Find where the given text appears and provide that cell's center as [x, y] coordinate. 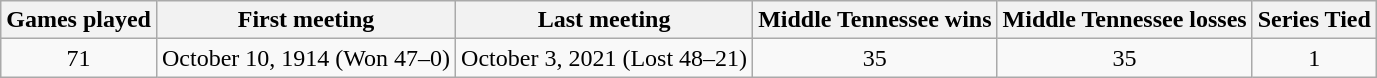
Series Tied [1314, 20]
Last meeting [604, 20]
1 [1314, 58]
Games played [79, 20]
October 3, 2021 (Lost 48–21) [604, 58]
Middle Tennessee losses [1124, 20]
First meeting [306, 20]
October 10, 1914 (Won 47–0) [306, 58]
Middle Tennessee wins [875, 20]
71 [79, 58]
